Output the [X, Y] coordinate of the center of the cell containing the given text.  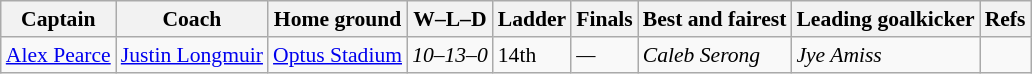
Justin Longmuir [192, 55]
W–L–D [450, 19]
— [604, 55]
Ladder [532, 19]
Coach [192, 19]
Leading goalkicker [885, 19]
Best and fairest [715, 19]
Jye Amiss [885, 55]
Caleb Serong [715, 55]
10–13–0 [450, 55]
Optus Stadium [338, 55]
Finals [604, 19]
14th [532, 55]
Alex Pearce [58, 55]
Home ground [338, 19]
Refs [1006, 19]
Captain [58, 19]
